Provide the (x, y) coordinate of the cell's center where the given text is located.  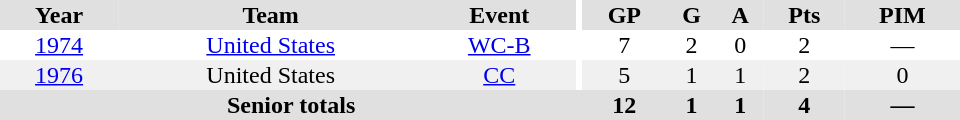
4 (804, 105)
1974 (59, 45)
GP (624, 15)
PIM (902, 15)
Team (270, 15)
Pts (804, 15)
Year (59, 15)
7 (624, 45)
5 (624, 75)
CC (499, 75)
12 (624, 105)
G (691, 15)
1976 (59, 75)
WC-B (499, 45)
Event (499, 15)
Senior totals (291, 105)
A (740, 15)
